Scan for the cell matching the given text and deliver its (X, Y) coordinate at center. 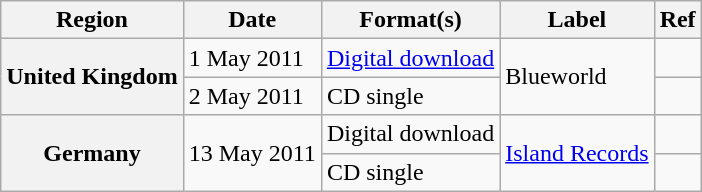
Region (92, 20)
United Kingdom (92, 77)
Germany (92, 153)
Date (252, 20)
Blueworld (577, 77)
1 May 2011 (252, 58)
Format(s) (410, 20)
Label (577, 20)
Island Records (577, 153)
Ref (678, 20)
13 May 2011 (252, 153)
2 May 2011 (252, 96)
